Determine the (x, y) coordinate at the center of the cell enclosing the given text.  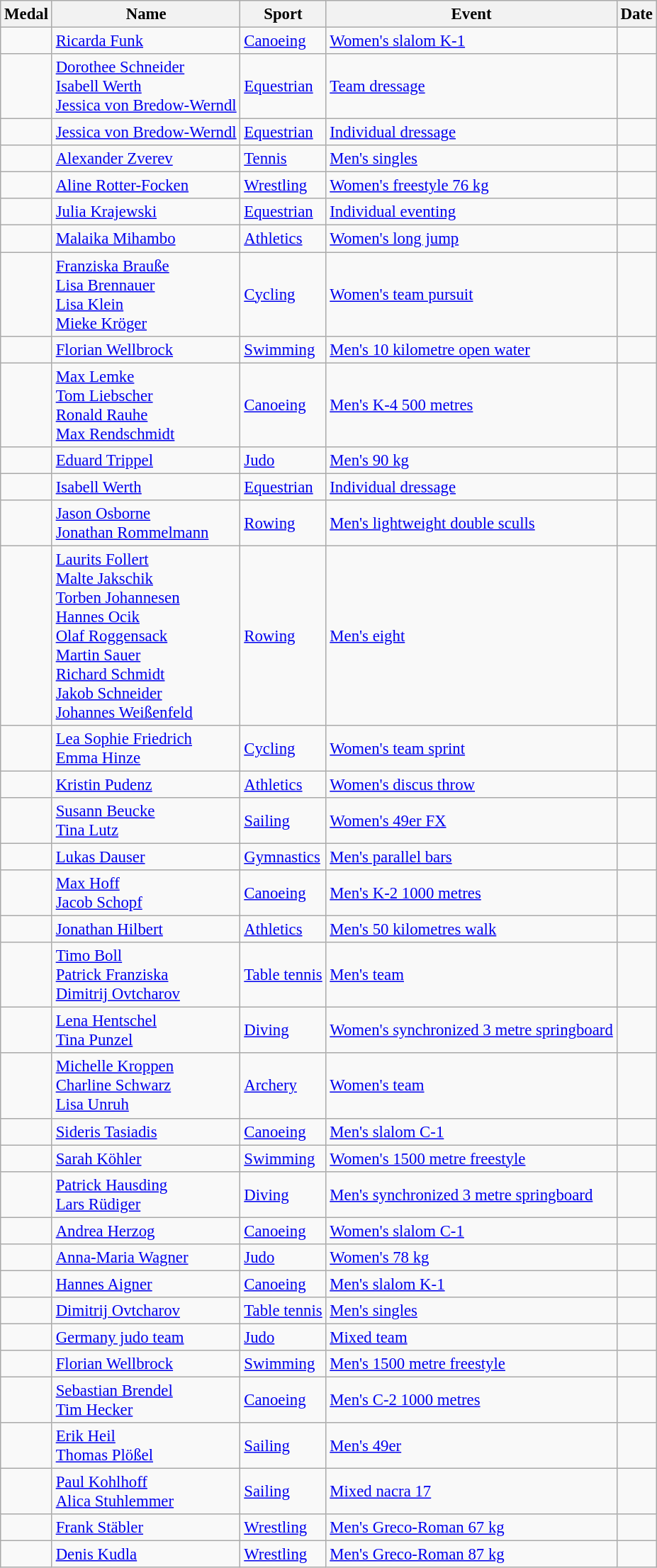
Men's Greco-Roman 67 kg (471, 1528)
Men's eight (471, 636)
Jason OsborneJonathan Rommelmann (146, 523)
Women's team pursuit (471, 295)
Men's team (471, 975)
Name (146, 14)
Max HoffJacob Schopf (146, 893)
Women's slalom K-1 (471, 41)
Date (636, 14)
Sebastian BrendelTim Hecker (146, 1400)
Patrick HausdingLars Rüdiger (146, 1195)
Andrea Herzog (146, 1231)
Malaika Mihambo (146, 239)
Germany judo team (146, 1337)
Team dressage (471, 86)
Men's slalom K-1 (471, 1284)
Mixed nacra 17 (471, 1492)
Women's synchronized 3 metre springboard (471, 1030)
Gymnastics (283, 857)
Sarah Köhler (146, 1158)
Sideris Tasiadis (146, 1132)
Men's parallel bars (471, 857)
Hannes Aigner (146, 1284)
Dimitrij Ovtcharov (146, 1311)
Medal (27, 14)
Women's long jump (471, 239)
Kristin Pudenz (146, 784)
Jessica von Bredow-Werndl (146, 132)
Men's lightweight double sculls (471, 523)
Jonathan Hilbert (146, 930)
Denis Kudla (146, 1555)
Men's 1500 metre freestyle (471, 1364)
Women's discus throw (471, 784)
Julia Krajewski (146, 212)
Archery (283, 1086)
Mixed team (471, 1337)
Women's team (471, 1086)
Eduard Trippel (146, 460)
Event (471, 14)
Lea Sophie FriedrichEmma Hinze (146, 748)
Paul KohlhoffAlica Stuhlemmer (146, 1492)
Men's C-2 1000 metres (471, 1400)
Erik HeilThomas Plößel (146, 1445)
Timo BollPatrick FranziskaDimitrij Ovtcharov (146, 975)
Frank Stäbler (146, 1528)
Michelle KroppenCharline SchwarzLisa Unruh (146, 1086)
Franziska BraußeLisa BrennauerLisa KleinMieke Kröger (146, 295)
Lukas Dauser (146, 857)
Ricarda Funk (146, 41)
Men's K-4 500 metres (471, 405)
Sport (283, 14)
Men's Greco-Roman 87 kg (471, 1555)
Alexander Zverev (146, 159)
Aline Rotter-Focken (146, 186)
Women's 49er FX (471, 820)
Men's 10 kilometre open water (471, 349)
Men's 49er (471, 1445)
Men's synchronized 3 metre springboard (471, 1195)
Women's team sprint (471, 748)
Isabell Werth (146, 487)
Max LemkeTom LiebscherRonald RauheMax Rendschmidt (146, 405)
Women's freestyle 76 kg (471, 186)
Tennis (283, 159)
Men's 90 kg (471, 460)
Anna-Maria Wagner (146, 1258)
Men's 50 kilometres walk (471, 930)
Laurits FollertMalte JakschikTorben JohannesenHannes OcikOlaf RoggensackMartin SauerRichard SchmidtJakob SchneiderJohannes Weißenfeld (146, 636)
Men's K-2 1000 metres (471, 893)
Women's slalom C-1 (471, 1231)
Women's 1500 metre freestyle (471, 1158)
Individual eventing (471, 212)
Women's 78 kg (471, 1258)
Men's slalom C-1 (471, 1132)
Dorothee SchneiderIsabell WerthJessica von Bredow-Werndl (146, 86)
Susann BeuckeTina Lutz (146, 820)
Lena HentschelTina Punzel (146, 1030)
